Find where the given text appears and provide that cell's center as (X, Y) coordinate. 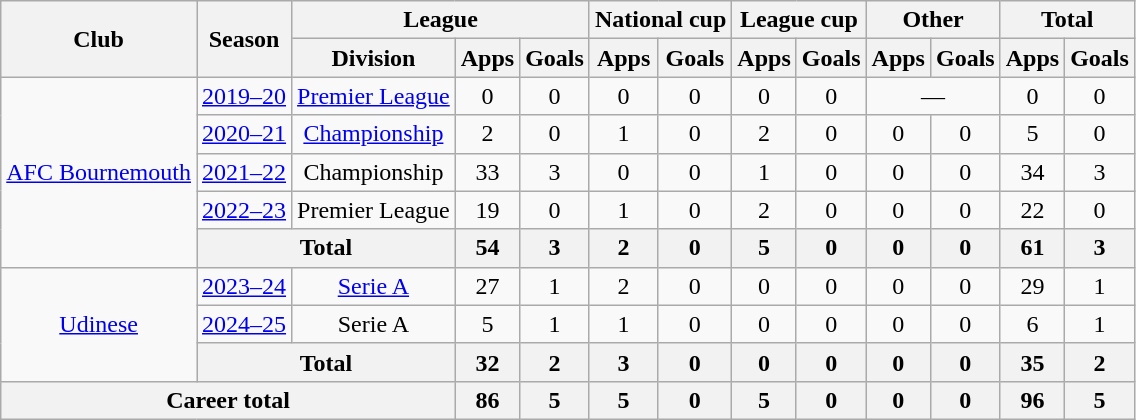
35 (1032, 362)
86 (487, 400)
6 (1032, 324)
54 (487, 248)
29 (1032, 286)
Season (244, 39)
34 (1032, 172)
61 (1032, 248)
Other (933, 20)
96 (1032, 400)
Club (99, 39)
League cup (799, 20)
National cup (660, 20)
League (441, 20)
2024–25 (244, 324)
2023–24 (244, 286)
33 (487, 172)
Udinese (99, 324)
AFC Bournemouth (99, 172)
2020–21 (244, 134)
27 (487, 286)
22 (1032, 210)
32 (487, 362)
— (933, 96)
Career total (228, 400)
19 (487, 210)
2022–23 (244, 210)
Division (374, 58)
2021–22 (244, 172)
2019–20 (244, 96)
